Provide the (x, y) coordinate of the cell's center where the given text is located.  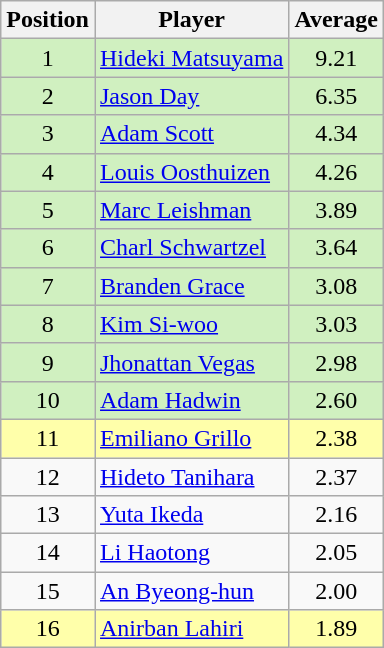
2.37 (336, 477)
4 (48, 172)
2.16 (336, 515)
6 (48, 248)
2.05 (336, 553)
Hideto Tanihara (191, 477)
10 (48, 400)
Jason Day (191, 96)
2.98 (336, 362)
Kim Si-woo (191, 324)
4.34 (336, 134)
1.89 (336, 629)
14 (48, 553)
Branden Grace (191, 286)
Position (48, 20)
An Byeong-hun (191, 591)
8 (48, 324)
7 (48, 286)
4.26 (336, 172)
Jhonattan Vegas (191, 362)
3 (48, 134)
1 (48, 58)
2.60 (336, 400)
5 (48, 210)
Anirban Lahiri (191, 629)
Hideki Matsuyama (191, 58)
16 (48, 629)
Player (191, 20)
Charl Schwartzel (191, 248)
9 (48, 362)
15 (48, 591)
12 (48, 477)
6.35 (336, 96)
11 (48, 438)
Yuta Ikeda (191, 515)
Emiliano Grillo (191, 438)
Adam Scott (191, 134)
3.89 (336, 210)
Marc Leishman (191, 210)
13 (48, 515)
9.21 (336, 58)
Average (336, 20)
2.00 (336, 591)
Li Haotong (191, 553)
Adam Hadwin (191, 400)
2.38 (336, 438)
2 (48, 96)
3.08 (336, 286)
3.64 (336, 248)
Louis Oosthuizen (191, 172)
3.03 (336, 324)
